Return [x, y] of the center of cell containing provided text 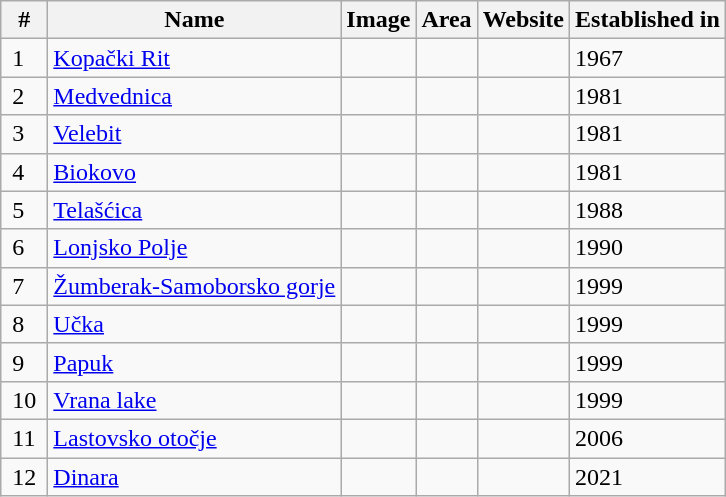
Kopački Rit [194, 58]
Papuk [194, 362]
Vrana lake [194, 400]
2006 [648, 438]
4 [24, 172]
# [24, 20]
Website [523, 20]
Učka [194, 324]
8 [24, 324]
11 [24, 438]
Name [194, 20]
Medvednica [194, 96]
1990 [648, 248]
3 [24, 134]
Biokovo [194, 172]
Image [378, 20]
Area [446, 20]
Established in [648, 20]
Žumberak-Samoborsko gorje [194, 286]
1967 [648, 58]
12 [24, 477]
10 [24, 400]
Lastovsko otočje [194, 438]
2021 [648, 477]
Dinara [194, 477]
Telašćica [194, 210]
9 [24, 362]
1988 [648, 210]
2 [24, 96]
6 [24, 248]
Velebit [194, 134]
Lonjsko Polje [194, 248]
1 [24, 58]
5 [24, 210]
7 [24, 286]
